For the text-containing cell, return its midpoint in (X, Y) coordinate format. 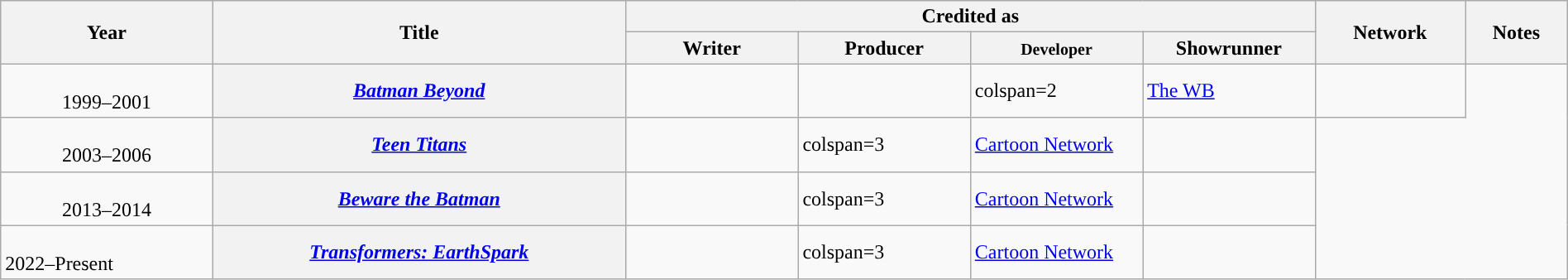
Year (107, 32)
Producer (884, 48)
Showrunner (1229, 48)
Batman Beyond (419, 91)
2003–2006 (107, 144)
colspan=2 (1056, 91)
Title (419, 32)
1999–2001 (107, 91)
Notes (1517, 32)
Teen Titans (419, 144)
Network (1390, 32)
2013–2014 (107, 199)
Beware the Batman (419, 199)
Transformers: EarthSpark (419, 252)
Writer (712, 48)
2022–Present (107, 252)
The WB (1229, 91)
Developer (1056, 48)
Credited as (971, 17)
